Locate the cell with the specified text and output its [x, y] center coordinate. 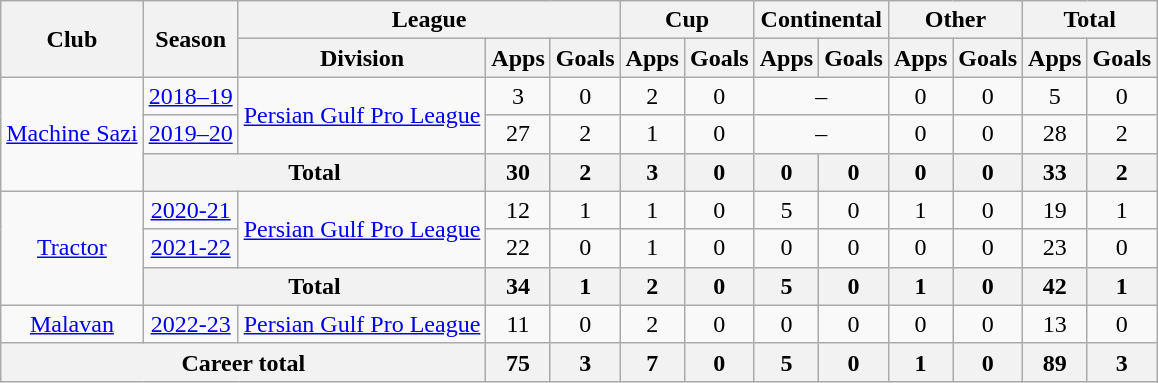
7 [652, 362]
Cup [687, 20]
Malavan [72, 324]
11 [518, 324]
Machine Sazi [72, 134]
Season [190, 39]
42 [1055, 286]
22 [518, 248]
2018–19 [190, 96]
28 [1055, 134]
2020-21 [190, 210]
23 [1055, 248]
30 [518, 172]
2019–20 [190, 134]
Other [955, 20]
13 [1055, 324]
Club [72, 39]
89 [1055, 362]
2022-23 [190, 324]
33 [1055, 172]
75 [518, 362]
Continental [821, 20]
2021-22 [190, 248]
Division [362, 58]
12 [518, 210]
Career total [244, 362]
34 [518, 286]
Tractor [72, 248]
27 [518, 134]
19 [1055, 210]
League [429, 20]
